Provide the [x, y] coordinate of the cell's center where the given text is located.  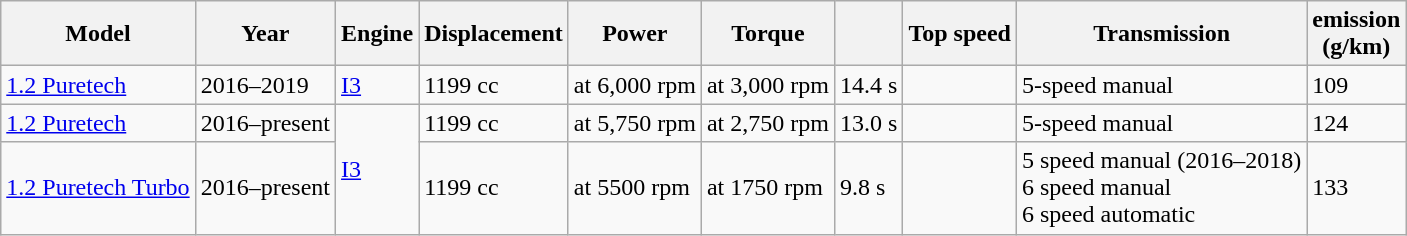
Top speed [960, 34]
5 speed manual (2016–2018) 6 speed manual 6 speed automatic [1161, 188]
Power [634, 34]
at 1750 rpm [768, 188]
133 [1356, 188]
2016–2019 [265, 85]
emission(g/km) [1356, 34]
124 [1356, 123]
13.0 s [868, 123]
at 5500 rpm [634, 188]
1.2 Puretech Turbo [98, 188]
Transmission [1161, 34]
at 6,000 rpm [634, 85]
9.8 s [868, 188]
Engine [378, 34]
Displacement [494, 34]
at 2,750 rpm [768, 123]
Torque [768, 34]
at 5,750 rpm [634, 123]
Model [98, 34]
109 [1356, 85]
Year [265, 34]
at 3,000 rpm [768, 85]
14.4 s [868, 85]
